Return the [X, Y] coordinate for the center point of the cell that contains the specified text.  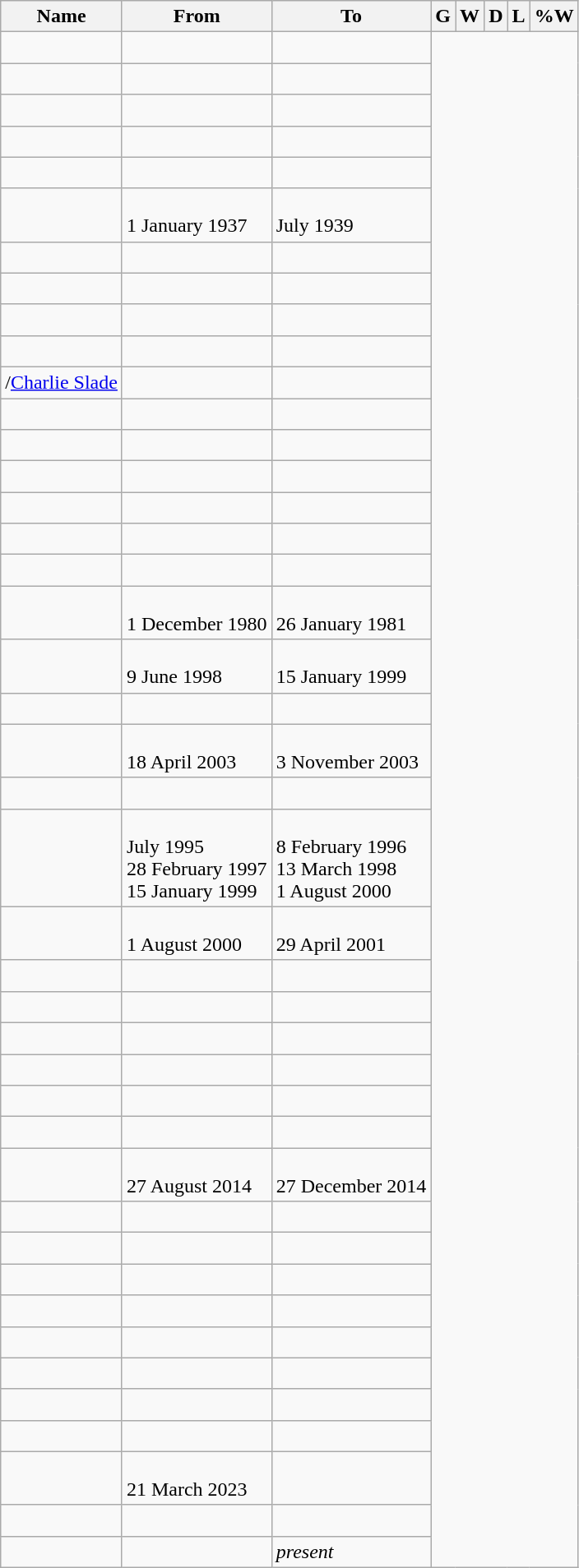
29 April 2001 [351, 934]
8 February 199613 March 19981 August 2000 [351, 858]
1 January 1937 [197, 215]
D [496, 16]
G [443, 16]
L [518, 16]
27 December 2014 [351, 1175]
%W [554, 16]
15 January 1999 [351, 666]
1 August 2000 [197, 934]
To [351, 16]
27 August 2014 [197, 1175]
21 March 2023 [197, 1478]
/Charlie Slade [62, 382]
July 1939 [351, 215]
W [470, 16]
18 April 2003 [197, 751]
present [351, 1552]
1 December 1980 [197, 613]
9 June 1998 [197, 666]
July 199528 February 199715 January 1999 [197, 858]
From [197, 16]
3 November 2003 [351, 751]
26 January 1981 [351, 613]
Name [62, 16]
